Identify which cell holds the provided text, then report its [X, Y] central coordinate. 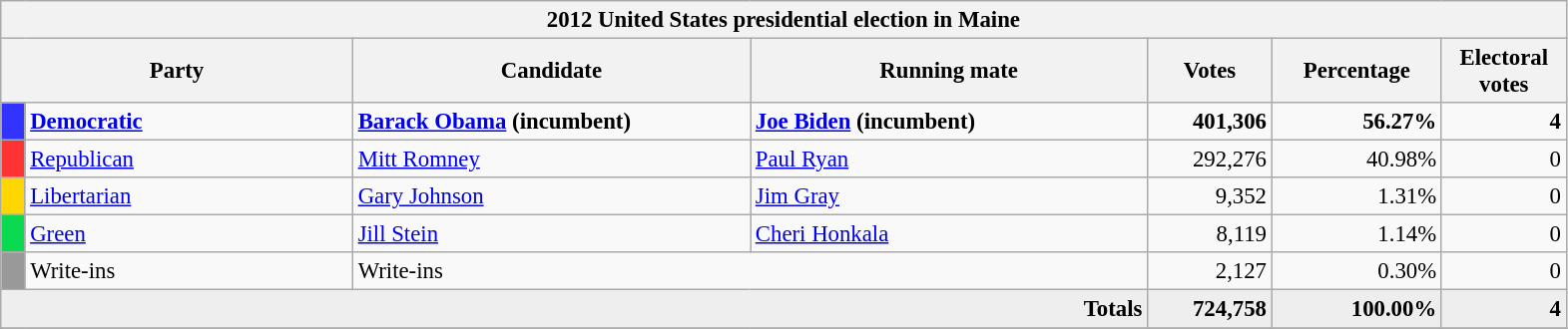
724,758 [1210, 309]
Running mate [949, 72]
Libertarian [189, 196]
Paul Ryan [949, 160]
Republican [189, 160]
Barack Obama (incumbent) [551, 122]
Party [178, 72]
Democratic [189, 122]
40.98% [1356, 160]
2,127 [1210, 272]
Joe Biden (incumbent) [949, 122]
2012 United States presidential election in Maine [784, 20]
Mitt Romney [551, 160]
Jim Gray [949, 196]
8,119 [1210, 234]
Percentage [1356, 72]
Electoral votes [1503, 72]
292,276 [1210, 160]
Totals [575, 309]
Candidate [551, 72]
0.30% [1356, 272]
Jill Stein [551, 234]
Gary Johnson [551, 196]
401,306 [1210, 122]
Green [189, 234]
1.14% [1356, 234]
Cheri Honkala [949, 234]
9,352 [1210, 196]
1.31% [1356, 196]
100.00% [1356, 309]
Votes [1210, 72]
56.27% [1356, 122]
